Locate the cell with the specified text and output its [x, y] center coordinate. 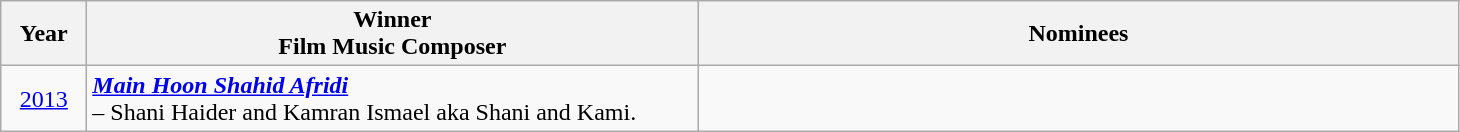
Year [44, 34]
Nominees [1078, 34]
Main Hoon Shahid Afridi– Shani Haider and Kamran Ismael aka Shani and Kami. [392, 98]
Winner Film Music Composer [392, 34]
2013 [44, 98]
